Scan for the cell matching the given text and deliver its (X, Y) coordinate at center. 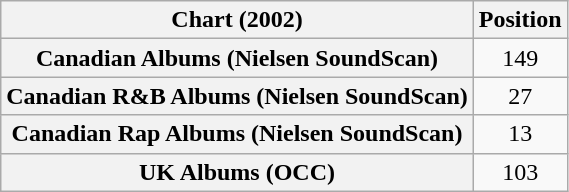
103 (520, 172)
Position (520, 20)
27 (520, 96)
Chart (2002) (238, 20)
Canadian Rap Albums (Nielsen SoundScan) (238, 134)
13 (520, 134)
UK Albums (OCC) (238, 172)
Canadian Albums (Nielsen SoundScan) (238, 58)
Canadian R&B Albums (Nielsen SoundScan) (238, 96)
149 (520, 58)
